Return [X, Y] of the center of cell containing provided text 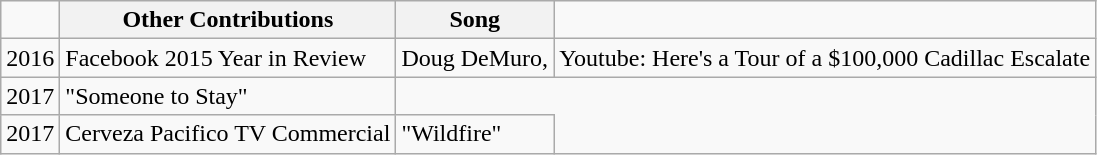
"Wildfire" [475, 134]
2016 [30, 58]
Facebook 2015 Year in Review [228, 58]
Song [475, 20]
"Someone to Stay" [228, 96]
Doug DeMuro, [475, 58]
Cerveza Pacifico TV Commercial [228, 134]
Other Contributions [228, 20]
Youtube: Here's a Tour of a $100,000 Cadillac Escalate [825, 58]
